Return the (x, y) coordinate for the center point of the cell that contains the specified text.  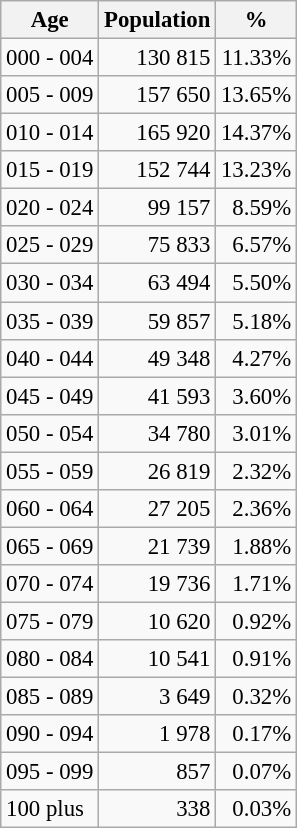
75 833 (158, 245)
030 - 034 (50, 283)
6.57% (256, 245)
0.32% (256, 697)
3.60% (256, 396)
085 - 089 (50, 697)
1.71% (256, 584)
165 920 (158, 133)
Age (50, 20)
045 - 049 (50, 396)
015 - 019 (50, 170)
857 (158, 772)
0.17% (256, 734)
1.88% (256, 546)
5.50% (256, 283)
19 736 (158, 584)
21 739 (158, 546)
14.37% (256, 133)
090 - 094 (50, 734)
2.32% (256, 471)
095 - 099 (50, 772)
055 - 059 (50, 471)
060 - 064 (50, 509)
035 - 039 (50, 321)
8.59% (256, 208)
49 348 (158, 358)
010 - 014 (50, 133)
025 - 029 (50, 245)
0.92% (256, 621)
070 - 074 (50, 584)
075 - 079 (50, 621)
3 649 (158, 697)
0.07% (256, 772)
050 - 054 (50, 433)
13.65% (256, 95)
11.33% (256, 58)
3.01% (256, 433)
338 (158, 809)
63 494 (158, 283)
000 - 004 (50, 58)
040 - 044 (50, 358)
065 - 069 (50, 546)
26 819 (158, 471)
157 650 (158, 95)
1 978 (158, 734)
4.27% (256, 358)
Population (158, 20)
41 593 (158, 396)
10 541 (158, 659)
34 780 (158, 433)
152 744 (158, 170)
% (256, 20)
59 857 (158, 321)
0.03% (256, 809)
020 - 024 (50, 208)
130 815 (158, 58)
5.18% (256, 321)
13.23% (256, 170)
080 - 084 (50, 659)
99 157 (158, 208)
27 205 (158, 509)
100 plus (50, 809)
005 - 009 (50, 95)
10 620 (158, 621)
2.36% (256, 509)
0.91% (256, 659)
